Determine the (x, y) coordinate at the center of the cell enclosing the given text.  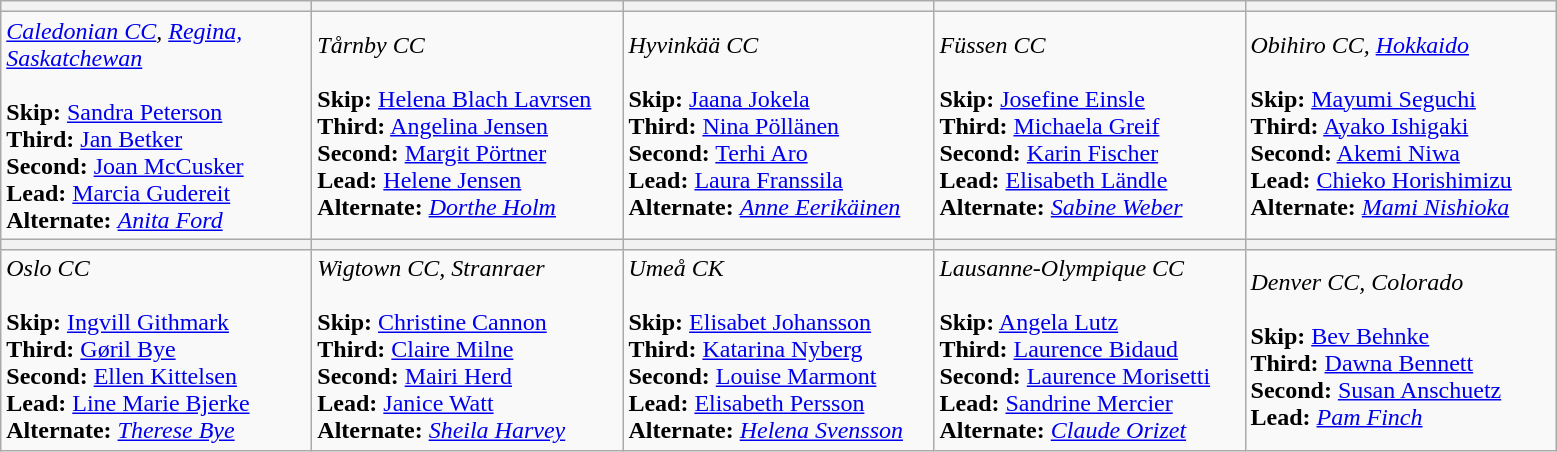
Tårnby CC Skip: Helena Blach Lavrsen Third: Angelina Jensen Second: Margit Pörtner Lead: Helene Jensen Alternate: Dorthe Holm (468, 126)
Wigtown CC, Stranraer Skip: Christine Cannon Third: Claire Milne Second: Mairi Herd Lead: Janice Watt Alternate: Sheila Harvey (468, 350)
Hyvinkää CC Skip: Jaana Jokela Third: Nina Pöllänen Second: Terhi Aro Lead: Laura Franssila Alternate: Anne Eerikäinen (778, 126)
Lausanne-Olympique CC Skip: Angela Lutz Third: Laurence Bidaud Second: Laurence Morisetti Lead: Sandrine Mercier Alternate: Claude Orizet (1090, 350)
Oslo CC Skip: Ingvill Githmark Third: Gøril Bye Second: Ellen Kittelsen Lead: Line Marie Bjerke Alternate: Therese Bye (156, 350)
Obihiro CC, Hokkaido Skip: Mayumi Seguchi Third: Ayako Ishigaki Second: Akemi Niwa Lead: Chieko Horishimizu Alternate: Mami Nishioka (1400, 126)
Caledonian CC, Regina, Saskatchewan Skip: Sandra Peterson Third: Jan Betker Second: Joan McCusker Lead: Marcia Gudereit Alternate: Anita Ford (156, 126)
Denver CC, Colorado Skip: Bev Behnke Third: Dawna Bennett Second: Susan Anschuetz Lead: Pam Finch (1400, 350)
Füssen CC Skip: Josefine Einsle Third: Michaela Greif Second: Karin Fischer Lead: Elisabeth Ländle Alternate: Sabine Weber (1090, 126)
Umeå CK Skip: Elisabet Johansson Third: Katarina Nyberg Second: Louise Marmont Lead: Elisabeth Persson Alternate: Helena Svensson (778, 350)
